For the text-containing cell, return its midpoint in [X, Y] coordinate format. 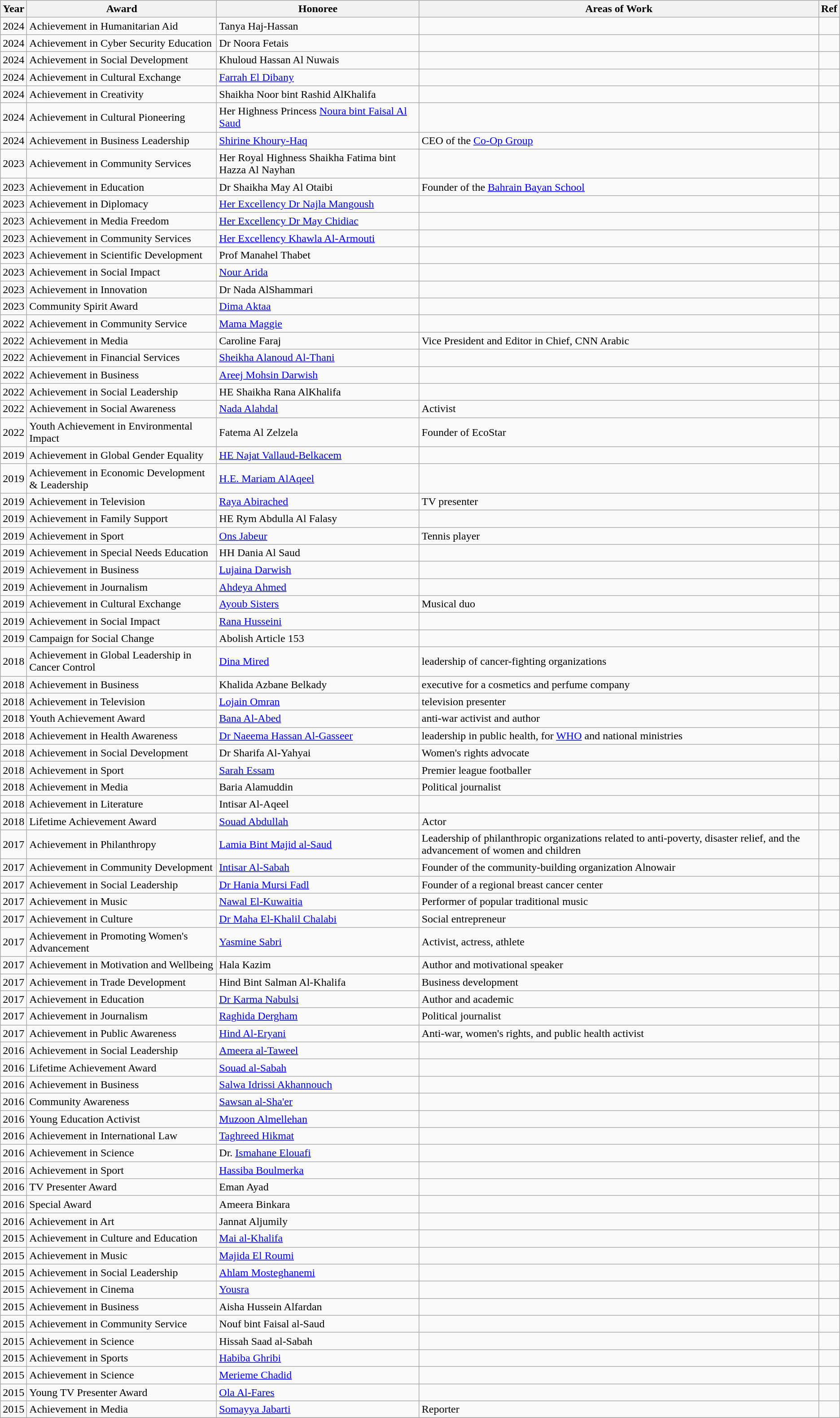
Bana Al-Abed [318, 719]
Achievement in Global Leadership in Cancer Control [122, 662]
Merieme Chadid [318, 1375]
Community Awareness [122, 1102]
Raghida Dergham [318, 1016]
Achievement in Financial Services [122, 358]
H.E. Mariam AlAqeel [318, 479]
Her Excellency Dr May Chidiac [318, 221]
HH Dania Al Saud [318, 553]
Hind Bint Salman Al-Khalifa [318, 982]
Hissah Saad al-Sabah [318, 1341]
Achievement in Global Gender Equality [122, 455]
Caroline Faraj [318, 341]
Year [13, 9]
Campaign for Social Change [122, 638]
Activist, actress, athlete [619, 942]
Yousra [318, 1290]
Dr Sharifa Al-Yahyai [318, 753]
HE Shaikha Rana AlKhalifa [318, 392]
Young Education Activist [122, 1119]
Eman Ayad [318, 1187]
Souad Abdullah [318, 821]
Mai al-Khalifa [318, 1238]
television presenter [619, 702]
HE Rym Abdulla Al Falasy [318, 518]
Achievement in Creativity [122, 94]
Author and academic [619, 999]
Achievement in Humanitarian Aid [122, 26]
Women's rights advocate [619, 753]
Farrah El Dibany [318, 77]
Leadership of philanthropic organizations related to anti-poverty, disaster relief, and the advancement of women and children [619, 845]
Author and motivational speaker [619, 965]
Nour Arida [318, 272]
Social entrepreneur [619, 919]
Honoree [318, 9]
Lojain Omran [318, 702]
CEO of the Co-Op Group [619, 140]
Ayoub Sisters [318, 604]
Youth Achievement in Environmental Impact [122, 432]
Achievement in Cultural Pioneering [122, 118]
executive for a cosmetics and perfume company [619, 685]
Ref [829, 9]
Premier league footballer [619, 770]
Achievement in Scientific Development [122, 255]
Musical duo [619, 604]
Muzoon Almellehan [318, 1119]
Dr Naeema Hassan Al-Gasseer [318, 736]
Ahlam Mosteghanemi [318, 1273]
Achievement in Community Development [122, 868]
Dr Karma Nabulsi [318, 999]
Achievement in Innovation [122, 290]
Intisar Al-Sabah [318, 868]
Award [122, 9]
Nada Alahdal [318, 409]
Hassiba Boulmerka [318, 1170]
Anti-war, women's rights, and public health activist [619, 1033]
Hala Kazim [318, 965]
Her Excellency Khawla Al-Armouti [318, 238]
Achievement in Health Awareness [122, 736]
Achievement in Culture and Education [122, 1238]
Community Spirit Award [122, 307]
Her Royal Highness Shaikha Fatima bint Hazza Al Nayhan [318, 163]
Raya Abirached [318, 501]
Achievement in Family Support [122, 518]
Achievement in Promoting Women's Advancement [122, 942]
Sawsan al-Sha'er [318, 1102]
Ons Jabeur [318, 536]
Areej Mohsin Darwish [318, 375]
Nouf bint Faisal al-Saud [318, 1324]
Dr. Ismahane Elouafi [318, 1153]
Majida El Roumi [318, 1256]
Achievement in Art [122, 1221]
Abolish Article 153 [318, 638]
Special Award [122, 1204]
Achievement in Business Leadership [122, 140]
Achievement in Social Awareness [122, 409]
Her Highness Princess Noura bint Faisal Al Saud [318, 118]
Fatema Al Zelzela [318, 432]
Tanya Haj-Hassan [318, 26]
Somayya Jabarti [318, 1409]
anti-war activist and author [619, 719]
Khalida Azbane Belkady [318, 685]
Tennis player [619, 536]
Business development [619, 982]
Achievement in Diplomacy [122, 204]
Aisha Hussein Alfardan [318, 1307]
TV Presenter Award [122, 1187]
Souad al-Sabah [318, 1067]
TV presenter [619, 501]
Achievement in Trade Development [122, 982]
Ahdeya Ahmed [318, 587]
Jannat Aljumily [318, 1221]
Baria Alamuddin [318, 787]
Her Excellency Dr Najla Mangoush [318, 204]
Vice President and Editor in Chief, CNN Arabic [619, 341]
Salwa Idrissi Akhannouch [318, 1084]
Youth Achievement Award [122, 719]
Founder of the community-building organization Alnowair [619, 868]
Ameera al-Taweel [318, 1050]
Actor [619, 821]
Dr Noora Fetais [318, 43]
Taghreed Hikmat [318, 1136]
Founder of the Bahrain Bayan School [619, 187]
Dr Hania Mursi Fadl [318, 885]
leadership of cancer-fighting organizations [619, 662]
Lujaina Darwish [318, 570]
Achievement in Special Needs Education [122, 553]
Habiba Ghribi [318, 1358]
Achievement in International Law [122, 1136]
Lamia Bint Majid al-Saud [318, 845]
Shaikha Noor bint Rashid AlKhalifa [318, 94]
Achievement in Motivation and Wellbeing [122, 965]
Dima Aktaa [318, 307]
HE Najat Vallaud-Belkacem [318, 455]
Achievement in Media Freedom [122, 221]
Intisar Al-Aqeel [318, 804]
Founder of EcoStar [619, 432]
Khuloud Hassan Al Nuwais [318, 60]
Founder of a regional breast cancer center [619, 885]
Achievement in Cyber Security Education [122, 43]
Achievement in Cinema [122, 1290]
Dina Mired [318, 662]
Ola Al-Fares [318, 1392]
Yasmine Sabri [318, 942]
Performer of popular traditional music [619, 902]
Shirine Khoury-Haq [318, 140]
Activist [619, 409]
Dr Shaikha May Al Otaibi [318, 187]
Achievement in Philanthropy [122, 845]
Achievement in Economic Development & Leadership [122, 479]
Prof Manahel Thabet [318, 255]
Achievement in Culture [122, 919]
Rana Husseini [318, 621]
Achievement in Public Awareness [122, 1033]
Achievement in Sports [122, 1358]
Areas of Work [619, 9]
Dr Nada AlShammari [318, 290]
Achievement in Literature [122, 804]
Young TV Presenter Award [122, 1392]
Ameera Binkara [318, 1204]
Hind Al-Eryani [318, 1033]
leadership in public health, for WHO and national ministries [619, 736]
Dr Maha El-Khalil Chalabi [318, 919]
Sheikha Alanoud Al-Thani [318, 358]
Sarah Essam [318, 770]
Mama Maggie [318, 324]
Reporter [619, 1409]
Nawal El-Kuwaitia [318, 902]
